Provide the [X, Y] coordinate of the cell's center where the given text is located.  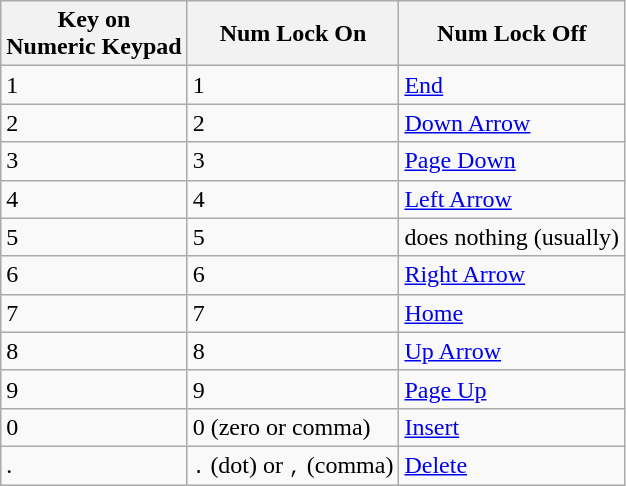
Down Arrow [512, 123]
. (dot) or , (comma) [293, 465]
Home [512, 313]
End [512, 85]
Insert [512, 427]
Up Arrow [512, 351]
Num Lock On [293, 34]
does nothing (usually) [512, 237]
Delete [512, 465]
Key on Numeric Keypad [94, 34]
Page Down [512, 161]
Page Up [512, 389]
Right Arrow [512, 275]
Left Arrow [512, 199]
. [94, 465]
Num Lock Off [512, 34]
0 [94, 427]
0 (zero or comma) [293, 427]
